Return the [x, y] coordinate for the center point of the cell that contains the specified text.  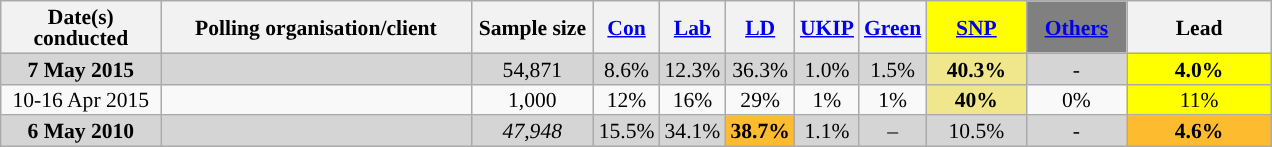
4.6% [1200, 132]
16% [693, 100]
1.5% [892, 68]
11% [1200, 100]
54,871 [532, 68]
– [892, 132]
Lab [693, 27]
40% [976, 100]
36.3% [760, 68]
1,000 [532, 100]
Lead [1200, 27]
12.3% [693, 68]
UKIP [827, 27]
4.0% [1200, 68]
10-16 Apr 2015 [81, 100]
29% [760, 100]
LD [760, 27]
Polling organisation/client [316, 27]
38.7% [760, 132]
40.3% [976, 68]
10.5% [976, 132]
6 May 2010 [81, 132]
Date(s)conducted [81, 27]
47,948 [532, 132]
Others [1076, 27]
0% [1076, 100]
7 May 2015 [81, 68]
8.6% [627, 68]
34.1% [693, 132]
12% [627, 100]
SNP [976, 27]
1.0% [827, 68]
15.5% [627, 132]
Sample size [532, 27]
Con [627, 27]
Green [892, 27]
1.1% [827, 132]
